Pinpoint the cell where the given text exists, returning its [X, Y] midpoint coordinate. 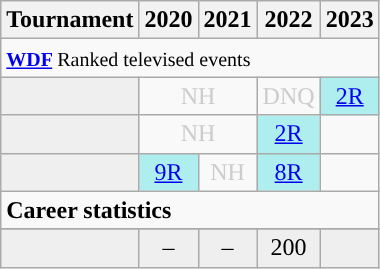
8R [288, 172]
2023 [350, 20]
9R [168, 172]
Tournament [70, 20]
Career statistics [190, 210]
200 [288, 248]
WDF Ranked televised events [190, 58]
2021 [228, 20]
DNQ [288, 96]
2020 [168, 20]
2022 [288, 20]
